Return [x, y] of the center of cell containing provided text 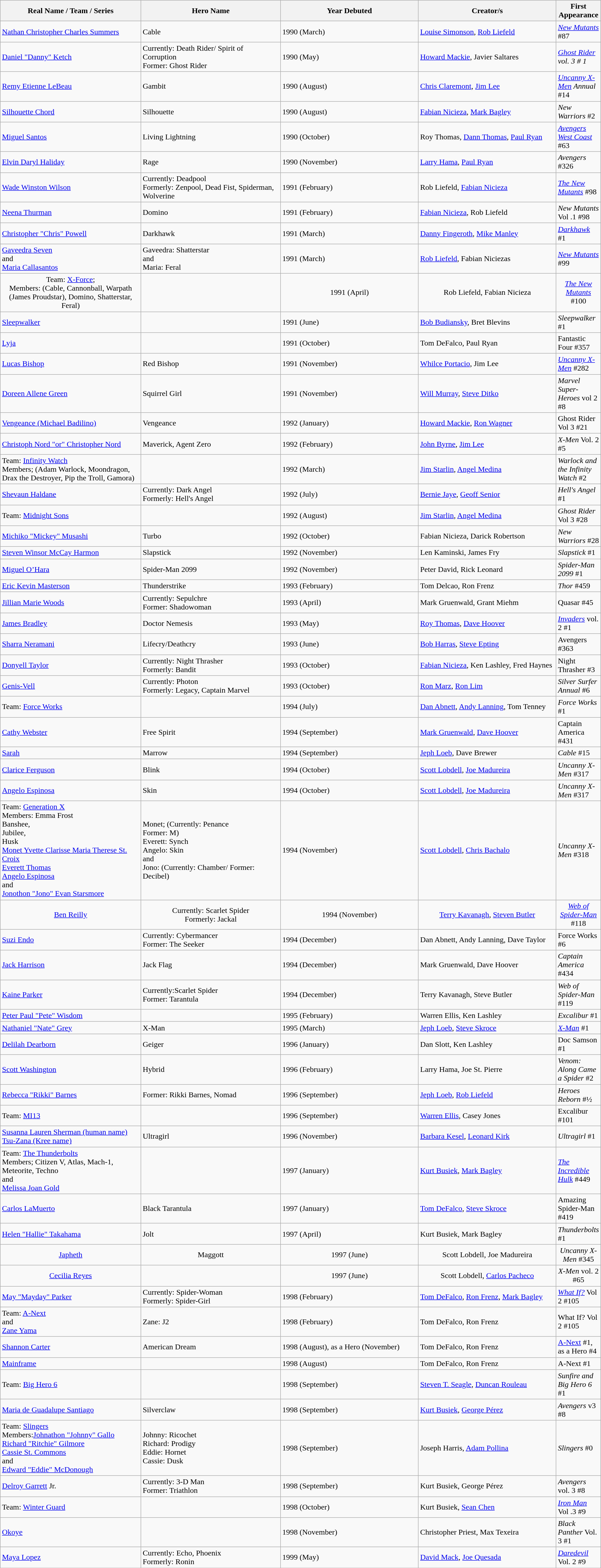
Hell's Angel #1 [579, 495]
Venom: Along Came a Spider #2 [579, 1069]
Jolt [211, 1234]
Genis-Vell [71, 686]
1995 (March) [349, 1028]
Former: Rikki Barnes, Nomad [211, 1094]
Michiko "Mickey" Musashi [71, 536]
Tom DeFalco, Paul Ryan [487, 343]
Sleepwalker #1 [579, 322]
Howard Mackie, Ron Wagner [487, 423]
Currently: Spider-WomanFormerly: Spider-Girl [211, 1297]
Currently: Night ThrasherFormerly: Bandit [211, 665]
Gaveedra: ShatterstarandMaria: Feral [211, 258]
Ghost Rider Vol 3 #21 [579, 423]
Team: The ThunderboltsMembers; Citizen V, Atlas, Mach-1, Meteorite, TechnoandMelissa Joan Gold [71, 1170]
Creator/s [487, 11]
Ultragirl [211, 1137]
Vengeance [211, 423]
The Incredible Hulk #449 [579, 1170]
Monet; (Currently: PenanceFormer: M)Everett: SynchAngelo: SkinandJono: (Currently: Chamber/ Former: Decibel) [211, 850]
Kurt Busiek, Sean Chen [487, 1507]
X-Man #1 [579, 1028]
Avengers #363 [579, 644]
Uncanny X-Men #318 [579, 850]
Amazing Spider-Man #419 [579, 1209]
Avengers #326 [579, 162]
Fantastic Four #357 [579, 343]
1990 (November) [349, 162]
Fabian Nicieza, Ken Lashley, Fred Haynes [487, 665]
Tom DeFalco, Steve Skroce [487, 1209]
Dan Abnett, Andy Lanning, Tom Tenney [487, 707]
Cable [211, 31]
Christopher Priest, Max Texeira [487, 1532]
Jeph Loeb, Dave Brewer [487, 753]
Delilah Dearborn [71, 1044]
Doc Samson #1 [579, 1044]
Rob Liefeld, Fabian Niciezas [487, 258]
Marvel Super-Heroes vol 2 #8 [579, 394]
Real Name / Team / Series [71, 11]
Thunderstrike [211, 586]
Bob Budiansky, Bret Blevins [487, 322]
Warren Ellis, Casey Jones [487, 1116]
Uncanny X-Men #282 [579, 364]
American Dream [211, 1347]
Maria de Guadalupe Santiago [71, 1410]
Sleepwalker [71, 322]
Excalibur #101 [579, 1116]
Currently: Scarlet SpiderFormerly: Jackal [211, 915]
Slapstick [211, 553]
Team: Winter Guard [71, 1507]
Captain America #431 [579, 732]
Team: Infinity WatchMembers; (Adam Warlock, Moondragon, Drax the Destroyer, Pip the Troll, Gamora) [71, 469]
Gaveedra Seven andMaria Callasantos [71, 258]
Vengeance (Michael Badilino) [71, 423]
Currently: CybermancerFormer: The Seeker [211, 940]
Japheth [71, 1255]
New Mutants #87 [579, 31]
1992 (January) [349, 423]
Marrow [211, 753]
Fabian Nicieza, Mark Bagley [487, 112]
Christoph Nord "or" Christopher Nord [71, 444]
First Appearance [579, 11]
Ghost Rider Vol 3 #28 [579, 515]
Peter Paul "Pete" Wisdom [71, 1015]
Zane: J2 [211, 1322]
Jillian Marie Woods [71, 602]
Lyja [71, 343]
Iron Man Vol .3 #9 [579, 1507]
Dan Slott, Ken Lashley [487, 1044]
Shannon Carter [71, 1347]
Fabian Nicieza, Rob Liefeld [487, 213]
Hybrid [211, 1069]
John Byrne, Jim Lee [487, 444]
The New Mutants #100 [579, 292]
A-Next #1, as a Hero #4 [579, 1347]
Currently: DeadpoolFormerly: Zenpool, Dead Fist, Spiderman, Wolverine [211, 187]
Steven T. Seagle, Duncan Rouleau [487, 1384]
Sharra Neramani [71, 644]
Avengers v3 #8 [579, 1410]
Eric Kevin Masterson [71, 586]
1993 (June) [349, 644]
Slingers #0 [579, 1448]
Larry Hama, Joe St. Pierre [487, 1069]
Currently: 3-D ManFormer: Triathlon [211, 1486]
1993 (May) [349, 623]
Delroy Garrett Jr. [71, 1486]
Red Bishop [211, 364]
Bernie Jaye, Geoff Senior [487, 495]
Gambit [211, 86]
The New Mutants #98 [579, 187]
Maggott [211, 1255]
Skin [211, 791]
1993 (April) [349, 602]
Terry Kavanagh, Steven Butler [487, 915]
Louise Simonson, Rob Liefeld [487, 31]
1996 (January) [349, 1044]
Team: Midnight Sons [71, 515]
Night Thrasher #3 [579, 665]
1998 (October) [349, 1507]
Clarice Ferguson [71, 769]
1992 (March) [349, 469]
Cecilia Reyes [71, 1275]
Elvin Daryl Haliday [71, 162]
May "Mayday" Parker [71, 1297]
Captain America #434 [579, 965]
1992 (October) [349, 536]
Jack Flag [211, 965]
Daniel "Danny" Ketch [71, 57]
Sunfire and Big Hero 6 #1 [579, 1384]
Rage [211, 162]
1991 (April) [349, 292]
New Mutants Vol .1 #98 [579, 213]
Chris Claremont, Jim Lee [487, 86]
Warlock and the Infinity Watch #2 [579, 469]
Jeph Loeb, Steve Skroce [487, 1028]
Len Kaminski, James Fry [487, 553]
Terry Kavanagh, Steve Butler [487, 994]
Silver Surfer Annual #6 [579, 686]
1999 (May) [349, 1557]
Bob Harras, Steve Epting [487, 644]
Squirrel Girl [211, 394]
Slapstick #1 [579, 553]
Force Works #6 [579, 940]
Uncanny X-Men #345 [579, 1255]
1998 (August) [349, 1363]
Dan Abnett, Andy Lanning, Dave Taylor [487, 940]
Domino [211, 213]
Wade Winston Wilson [71, 187]
1990 (March) [349, 31]
Carlos LaMuerto [71, 1209]
Turbo [211, 536]
Maverick, Agent Zero [211, 444]
1994 (July) [349, 707]
Nathan Christopher Charles Summers [71, 31]
New Mutants #99 [579, 258]
Quasar #45 [579, 602]
Shevaun Haldane [71, 495]
Miguel O’Hara [71, 569]
1993 (February) [349, 586]
1997 (April) [349, 1234]
Larry Hama, Paul Ryan [487, 162]
Steven Winsor McCay Harmon [71, 553]
Black Tarantula [211, 1209]
Remy Etienne LeBeau [71, 86]
Jeph Loeb, Rob Liefeld [487, 1094]
Christopher "Chris" Powell [71, 233]
Darkhawk [211, 233]
James Bradley [71, 623]
Howard Mackie, Javier Saltares [487, 57]
Force Works #1 [579, 707]
Scott Washington [71, 1069]
Currently: PhotonFormerly: Legacy, Captain Marvel [211, 686]
Tom Delcao, Ron Frenz [487, 586]
Heroes Reborn #½ [579, 1094]
X-Men vol. 2 #65 [579, 1275]
Team: SlingersMembers:Johnathon "Johnny" GalloRichard "Ritchie" GilmoreCassie St. CommonsandEdward "Eddie" McDonough [71, 1448]
1992 (July) [349, 495]
Okoye [71, 1532]
Thunderbolts #1 [579, 1234]
Doreen Allene Green [71, 394]
1990 (October) [349, 137]
Team: A-NextandZane Yama [71, 1322]
Web of Spider-Man #119 [579, 994]
Currently: SepulchreFormer: Shadowoman [211, 602]
Team: Force Works [71, 707]
Currently: Echo, PhoenixFormerly: Ronin [211, 1557]
Susanna Lauren Sherman (human name)Tsu-Zana (Kree name) [71, 1137]
Excalibur #1 [579, 1015]
Warren Ellis, Ken Lashley [487, 1015]
Web of Spider-Man #118 [579, 915]
Avengers West Coast #63 [579, 137]
Lucas Bishop [71, 364]
Daredevil Vol. 2 #9 [579, 1557]
Helen "Hallie" Takahama [71, 1234]
Invaders vol. 2 #1 [579, 623]
Spider-Man 2099 #1 [579, 569]
Miguel Santos [71, 137]
Roy Thomas, Dave Hoover [487, 623]
Donyell Taylor [71, 665]
New Warriors #2 [579, 112]
Roy Thomas, Dann Thomas, Paul Ryan [487, 137]
Spider-Man 2099 [211, 569]
Cathy Webster [71, 732]
Johnny: RicochetRichard: ProdigyEddie: HornetCassie: Dusk [211, 1448]
Avengers vol. 3 #8 [579, 1486]
Jack Harrison [71, 965]
Mainframe [71, 1363]
Ghost Rider vol. 3 # 1 [579, 57]
Currently: Dark AngelFormerly: Hell's Angel [211, 495]
Silhouette [211, 112]
Year Debuted [349, 11]
Doctor Nemesis [211, 623]
New Warriors #28 [579, 536]
Suzi Endo [71, 940]
X-Men Vol. 2 #5 [579, 444]
Neena Thurman [71, 213]
1996 (February) [349, 1069]
Free Spirit [211, 732]
Will Murray, Steve Ditko [487, 394]
Lifecry/Deathcry [211, 644]
Blink [211, 769]
Ben Reilly [71, 915]
Cable #15 [579, 753]
Darkhawk #1 [579, 233]
1991 (June) [349, 322]
Mark Gruenwald, Grant Miehm [487, 602]
1995 (February) [349, 1015]
Nathaniel "Nate" Grey [71, 1028]
1992 (August) [349, 515]
Uncanny X-Men Annual #14 [579, 86]
Peter David, Rick Leonard [487, 569]
Sarah [71, 753]
Team: MI13 [71, 1116]
Thor #459 [579, 586]
Geiger [211, 1044]
A-Next #1 [579, 1363]
1998 (November) [349, 1532]
X-Man [211, 1028]
1990 (May) [349, 57]
Scott Lobdell, Carlos Pacheco [487, 1275]
Currently:Scarlet SpiderFormer: Tarantula [211, 994]
1998 (August), as a Hero (November) [349, 1347]
Living Lightning [211, 137]
Whilce Portacio, Jim Lee [487, 364]
Angelo Espinosa [71, 791]
1991 (October) [349, 343]
Black Panther Vol. 3 #1 [579, 1532]
Currently: Death Rider/ Spirit of CorruptionFormer: Ghost Rider [211, 57]
Kaine Parker [71, 994]
Barbara Kesel, Leonard Kirk [487, 1137]
Ron Marz, Ron Lim [487, 686]
Silverclaw [211, 1410]
Tom DeFalco, Ron Frenz, Mark Bagley [487, 1297]
Scott Lobdell, Chris Bachalo [487, 850]
David Mack, Joe Quesada [487, 1557]
1996 (November) [349, 1137]
1992 (February) [349, 444]
Hero Name [211, 11]
Rebecca "Rikki" Barnes [71, 1094]
Maya Lopez [71, 1557]
Team: Big Hero 6 [71, 1384]
Joseph Harris, Adam Pollina [487, 1448]
Fabian Nicieza, Darick Robertson [487, 536]
Danny Fingeroth, Mike Manley [487, 233]
Silhouette Chord [71, 112]
Ultragirl #1 [579, 1137]
Team: X-Force;Members: (Cable, Cannonball, Warpath (James Proudstar), Domino, Shatterstar, Feral) [71, 292]
